Locate the cell with the specified text and output its [X, Y] center coordinate. 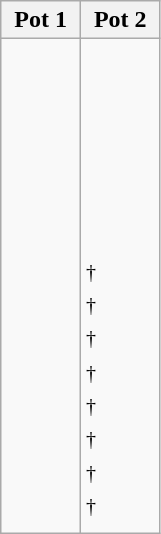
† † † † † † † † [120, 286]
Pot 1 [41, 20]
Pot 2 [120, 20]
